Identify which cell holds the provided text, then report its [X, Y] central coordinate. 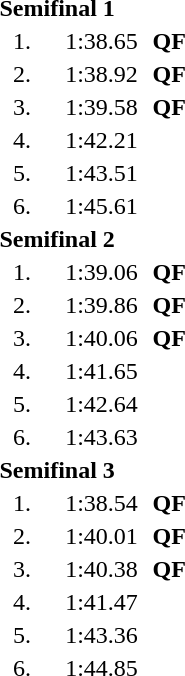
1:40.38 [102, 569]
1:45.61 [102, 206]
1:40.06 [102, 338]
1:40.01 [102, 536]
1:39.58 [102, 107]
1:39.06 [102, 272]
1:42.64 [102, 404]
1:43.51 [102, 173]
1:39.86 [102, 305]
1:43.36 [102, 635]
1:38.92 [102, 74]
1:41.65 [102, 371]
1:42.21 [102, 140]
1:43.63 [102, 437]
1:38.65 [102, 41]
1:38.54 [102, 503]
1:41.47 [102, 602]
